Identify which cell holds the provided text, then report its [x, y] central coordinate. 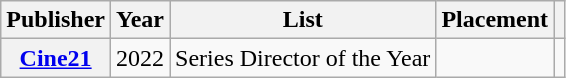
Year [140, 20]
Publisher [56, 20]
Series Director of the Year [303, 58]
List [303, 20]
Cine21 [56, 58]
2022 [140, 58]
Placement [495, 20]
